Detect which cell encompasses the target text, then output its [x, y] center coordinate. 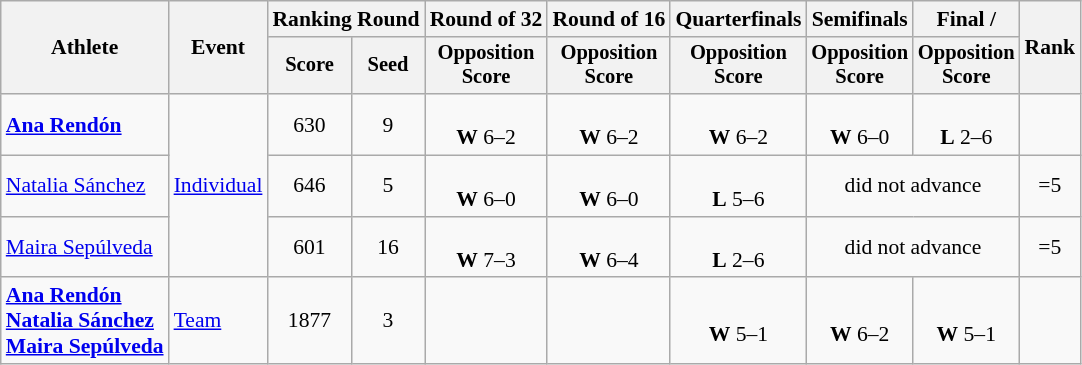
Natalia Sánchez [85, 186]
W 6–4 [608, 248]
646 [309, 186]
W 7–3 [486, 248]
L 5–6 [738, 186]
Team [218, 322]
Round of 32 [486, 19]
Individual [218, 186]
3 [388, 322]
Event [218, 48]
Round of 16 [608, 19]
Rank [1050, 48]
Maira Sepúlveda [85, 248]
Score [309, 66]
Final / [966, 19]
16 [388, 248]
Ana Rendón [85, 124]
5 [388, 186]
Athlete [85, 48]
1877 [309, 322]
Ranking Round [346, 19]
Seed [388, 66]
Semifinals [860, 19]
601 [309, 248]
630 [309, 124]
9 [388, 124]
Quarterfinals [738, 19]
Ana RendónNatalia SánchezMaira Sepúlveda [85, 322]
